Determine the (X, Y) coordinate at the center of the cell enclosing the given text.  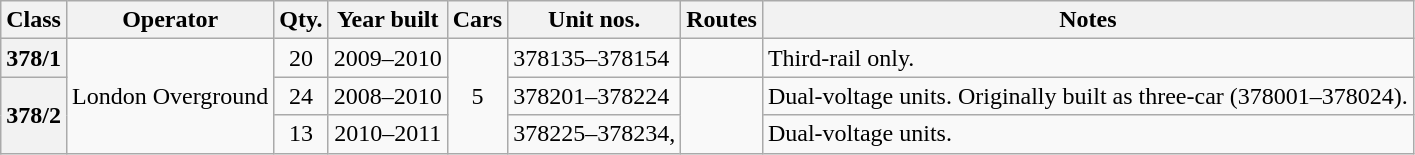
Year built (388, 20)
2009–2010 (388, 58)
Operator (170, 20)
Third-rail only. (1088, 58)
Cars (477, 20)
Routes (722, 20)
Class (34, 20)
2008–2010 (388, 96)
20 (301, 58)
378201–378224 (594, 96)
Unit nos. (594, 20)
Qty. (301, 20)
Dual-voltage units. (1088, 134)
24 (301, 96)
378/2 (34, 115)
Notes (1088, 20)
London Overground (170, 96)
378225–378234, (594, 134)
378135–378154 (594, 58)
2010–2011 (388, 134)
Dual-voltage units. Originally built as three-car (378001–378024). (1088, 96)
378/1 (34, 58)
13 (301, 134)
5 (477, 96)
